Extract the (X, Y) coordinate from the center of the cell holding the provided text.  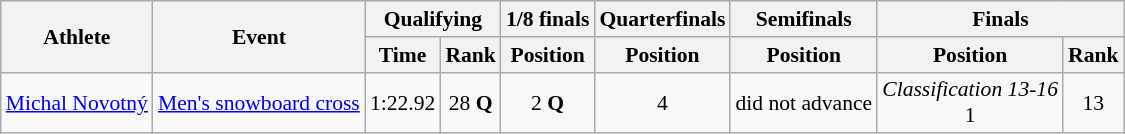
1:22.92 (402, 102)
Classification 13-16 1 (970, 102)
2 Q (548, 102)
13 (1094, 102)
Time (402, 55)
28 Q (470, 102)
did not advance (804, 102)
Athlete (77, 36)
Men's snowboard cross (259, 102)
Semifinals (804, 19)
Qualifying (433, 19)
Event (259, 36)
1/8 finals (548, 19)
Quarterfinals (662, 19)
Finals (1000, 19)
4 (662, 102)
Michal Novotný (77, 102)
